Provide the [x, y] coordinate of the cell's center where the given text is located.  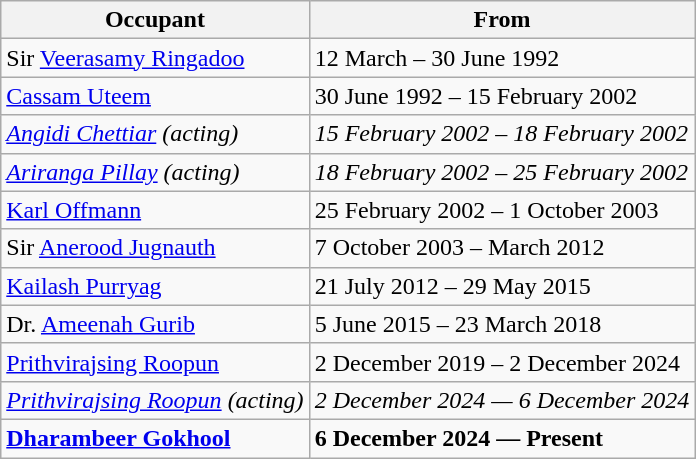
12 March – 30 June 1992 [502, 58]
From [502, 20]
25 February 2002 – 1 October 2003 [502, 210]
Occupant [155, 20]
21 July 2012 – 29 May 2015 [502, 286]
Sir Anerood Jugnauth [155, 248]
18 February 2002 – 25 February 2002 [502, 172]
Karl Offmann [155, 210]
Ariranga Pillay (acting) [155, 172]
Dr. Ameenah Gurib [155, 324]
Dharambeer Gokhool [155, 438]
2 December 2024 — 6 December 2024 [502, 400]
Prithvirajsing Roopun [155, 362]
15 February 2002 – 18 February 2002 [502, 134]
Prithvirajsing Roopun (acting) [155, 400]
Cassam Uteem [155, 96]
6 December 2024 — Present [502, 438]
Sir Veerasamy Ringadoo [155, 58]
30 June 1992 – 15 February 2002 [502, 96]
Angidi Chettiar (acting) [155, 134]
5 June 2015 – 23 March 2018 [502, 324]
2 December 2019 – 2 December 2024 [502, 362]
7 October 2003 – March 2012 [502, 248]
Kailash Purryag [155, 286]
